Determine the [x, y] coordinate at the center of the cell enclosing the given text.  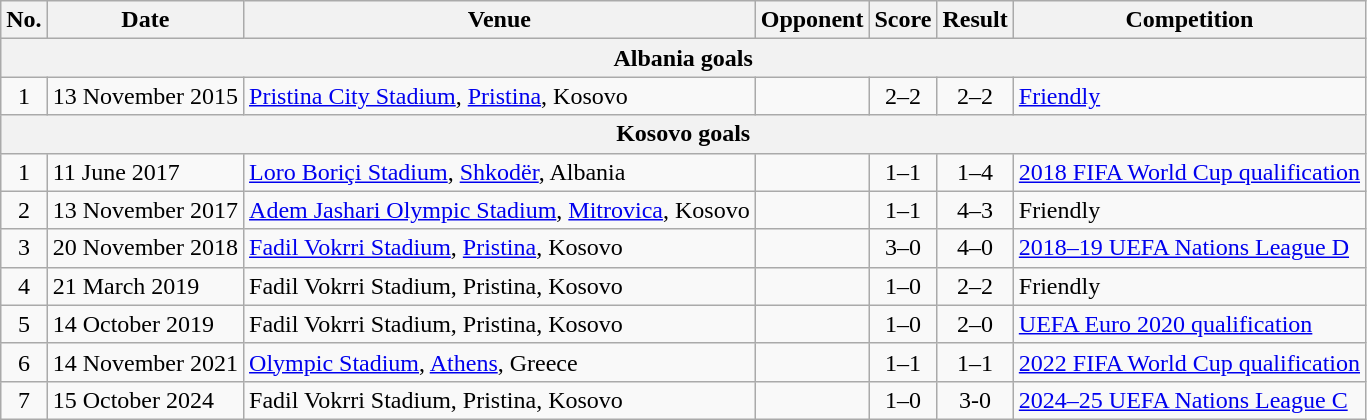
Date [145, 20]
3 [24, 248]
5 [24, 324]
Score [903, 20]
2–0 [975, 324]
Adem Jashari Olympic Stadium, Mitrovica, Kosovo [500, 210]
No. [24, 20]
Pristina City Stadium, Pristina, Kosovo [500, 96]
2018 FIFA World Cup qualification [1189, 172]
13 November 2017 [145, 210]
2024–25 UEFA Nations League C [1189, 400]
2018–19 UEFA Nations League D [1189, 248]
4 [24, 286]
21 March 2019 [145, 286]
3–0 [903, 248]
Result [975, 20]
Albania goals [684, 58]
Kosovo goals [684, 134]
4–3 [975, 210]
6 [24, 362]
3-0 [975, 400]
14 October 2019 [145, 324]
Venue [500, 20]
2022 FIFA World Cup qualification [1189, 362]
13 November 2015 [145, 96]
15 October 2024 [145, 400]
Olympic Stadium, Athens, Greece [500, 362]
Opponent [812, 20]
11 June 2017 [145, 172]
4–0 [975, 248]
UEFA Euro 2020 qualification [1189, 324]
1–4 [975, 172]
14 November 2021 [145, 362]
2 [24, 210]
7 [24, 400]
20 November 2018 [145, 248]
Competition [1189, 20]
Loro Boriçi Stadium, Shkodër, Albania [500, 172]
